Determine the [x, y] coordinate at the center of the cell enclosing the given text.  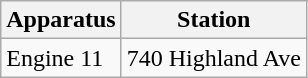
740 Highland Ave [214, 58]
Engine 11 [61, 58]
Apparatus [61, 20]
Station [214, 20]
